Scan for the cell matching the given text and deliver its [X, Y] coordinate at center. 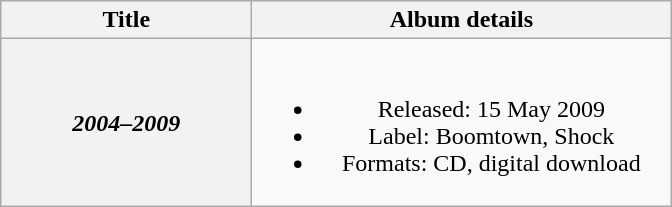
Released: 15 May 2009Label: Boomtown, ShockFormats: CD, digital download [462, 122]
2004–2009 [126, 122]
Album details [462, 20]
Title [126, 20]
